Output the [x, y] coordinate of the center of the cell containing the given text.  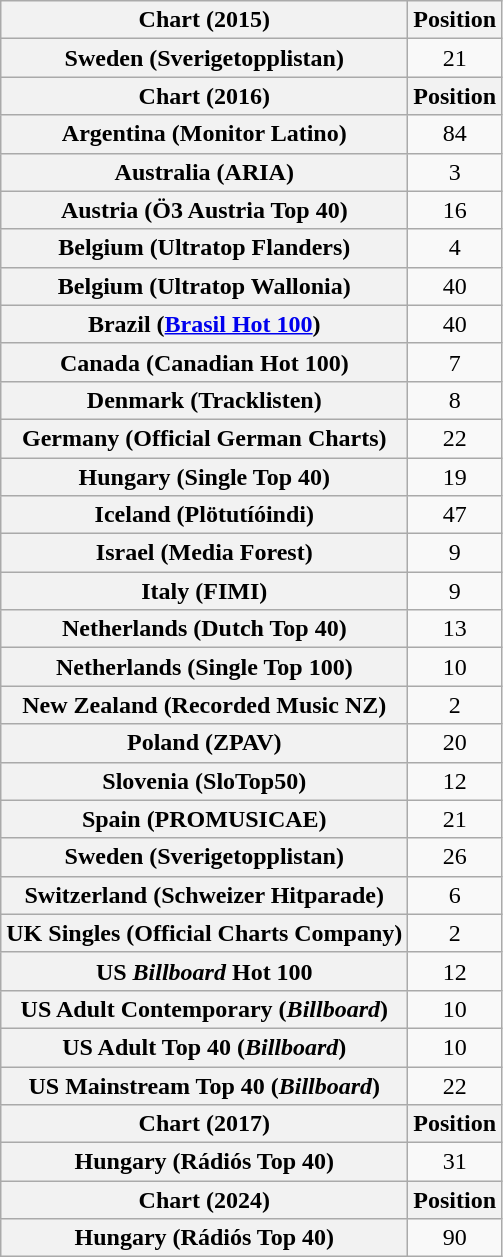
US Billboard Hot 100 [204, 971]
Canada (Canadian Hot 100) [204, 362]
4 [455, 248]
47 [455, 515]
8 [455, 400]
31 [455, 1162]
Chart (2015) [204, 20]
US Mainstream Top 40 (Billboard) [204, 1085]
Israel (Media Forest) [204, 553]
3 [455, 172]
Switzerland (Schweizer Hitparade) [204, 895]
Germany (Official German Charts) [204, 438]
13 [455, 629]
Belgium (Ultratop Flanders) [204, 248]
6 [455, 895]
Iceland (Plötutíóindi) [204, 515]
16 [455, 210]
Hungary (Single Top 40) [204, 477]
Denmark (Tracklisten) [204, 400]
Chart (2024) [204, 1200]
Belgium (Ultratop Wallonia) [204, 286]
Austria (Ö3 Austria Top 40) [204, 210]
Spain (PROMUSICAE) [204, 819]
US Adult Contemporary (Billboard) [204, 1009]
Italy (FIMI) [204, 591]
Chart (2016) [204, 96]
Brazil (Brasil Hot 100) [204, 324]
20 [455, 743]
Argentina (Monitor Latino) [204, 134]
Netherlands (Single Top 100) [204, 667]
New Zealand (Recorded Music NZ) [204, 705]
US Adult Top 40 (Billboard) [204, 1047]
Chart (2017) [204, 1124]
Slovenia (SloTop50) [204, 781]
90 [455, 1238]
Netherlands (Dutch Top 40) [204, 629]
Australia (ARIA) [204, 172]
UK Singles (Official Charts Company) [204, 933]
26 [455, 857]
84 [455, 134]
7 [455, 362]
19 [455, 477]
Poland (ZPAV) [204, 743]
